Locate the cell with the specified text and output its (x, y) center coordinate. 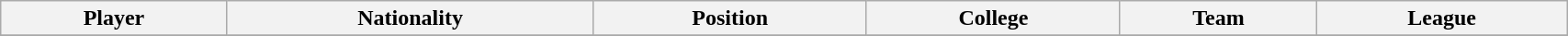
Team (1218, 18)
Nationality (410, 18)
College (993, 18)
League (1442, 18)
Position (729, 18)
Player (114, 18)
